Return the [X, Y] coordinate for the center point of the cell that contains the specified text.  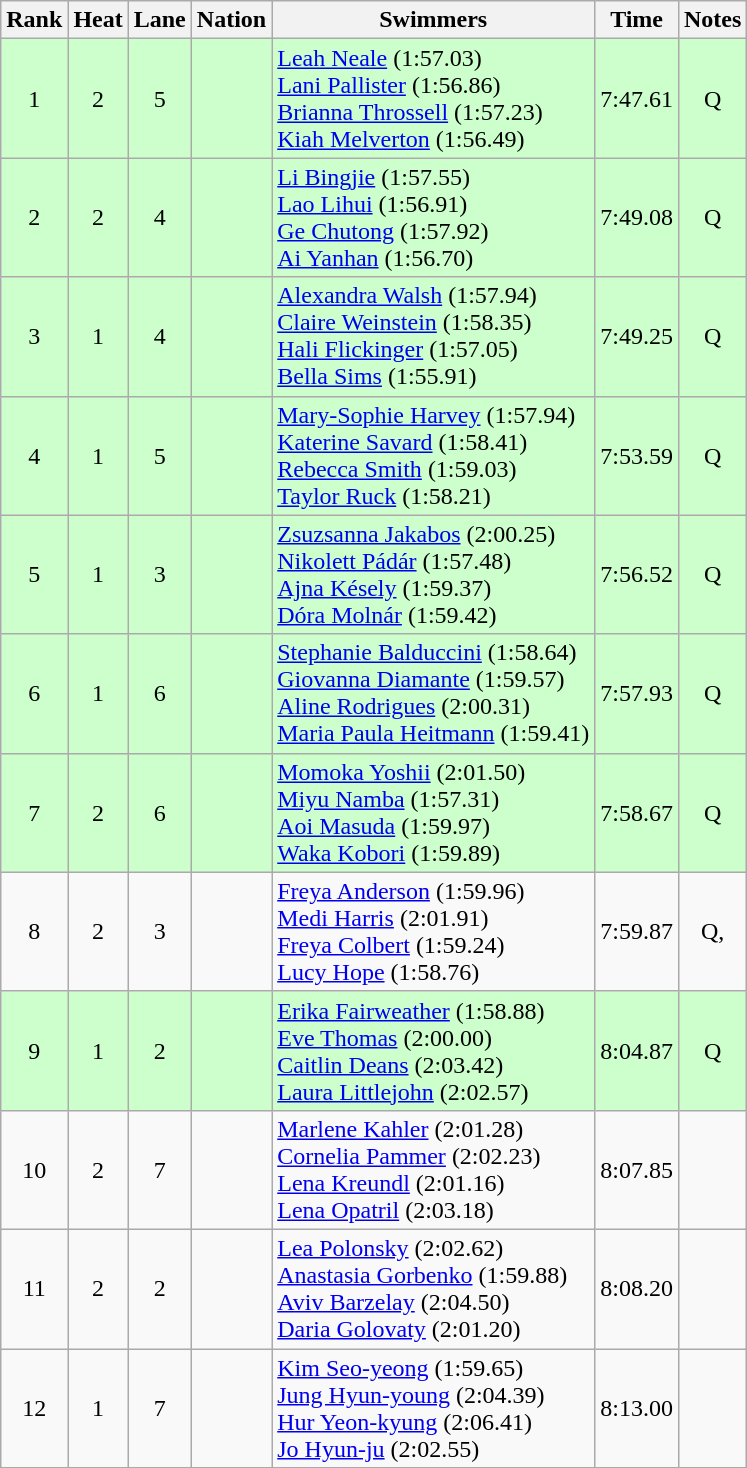
7:57.93 [637, 694]
Heat [98, 20]
Time [637, 20]
7:56.52 [637, 574]
Li Bingjie (1:57.55)Lao Lihui (1:56.91)Ge Chutong (1:57.92)Ai Yanhan (1:56.70) [434, 218]
Freya Anderson (1:59.96)Medi Harris (2:01.91)Freya Colbert (1:59.24)Lucy Hope (1:58.76) [434, 932]
Momoka Yoshii (2:01.50)Miyu Namba (1:57.31)Aoi Masuda (1:59.97)Waka Kobori (1:59.89) [434, 812]
Mary-Sophie Harvey (1:57.94)Katerine Savard (1:58.41)Rebecca Smith (1:59.03)Taylor Ruck (1:58.21) [434, 456]
8:08.20 [637, 1288]
Rank [34, 20]
11 [34, 1288]
7:59.87 [637, 932]
Swimmers [434, 20]
8:13.00 [637, 1408]
Alexandra Walsh (1:57.94)Claire Weinstein (1:58.35)Hali Flickinger (1:57.05)Bella Sims (1:55.91) [434, 336]
8:07.85 [637, 1170]
9 [34, 1050]
Erika Fairweather (1:58.88)Eve Thomas (2:00.00)Caitlin Deans (2:03.42)Laura Littlejohn (2:02.57) [434, 1050]
Kim Seo-yeong (1:59.65)Jung Hyun-young (2:04.39)Hur Yeon-kyung (2:06.41)Jo Hyun-ju (2:02.55) [434, 1408]
10 [34, 1170]
Q, [712, 932]
Stephanie Balduccini (1:58.64)Giovanna Diamante (1:59.57)Aline Rodrigues (2:00.31)Maria Paula Heitmann (1:59.41) [434, 694]
8 [34, 932]
Marlene Kahler (2:01.28)Cornelia Pammer (2:02.23)Lena Kreundl (2:01.16)Lena Opatril (2:03.18) [434, 1170]
7:58.67 [637, 812]
12 [34, 1408]
Zsuzsanna Jakabos (2:00.25)Nikolett Pádár (1:57.48)Ajna Késely (1:59.37)Dóra Molnár (1:59.42) [434, 574]
7:47.61 [637, 98]
7:53.59 [637, 456]
Leah Neale (1:57.03)Lani Pallister (1:56.86)Brianna Throssell (1:57.23)Kiah Melverton (1:56.49) [434, 98]
7:49.08 [637, 218]
Lea Polonsky (2:02.62)Anastasia Gorbenko (1:59.88)Aviv Barzelay (2:04.50)Daria Golovaty (2:01.20) [434, 1288]
7:49.25 [637, 336]
Notes [712, 20]
8:04.87 [637, 1050]
Lane [160, 20]
Nation [231, 20]
